Scan for the cell matching the given text and deliver its (x, y) coordinate at center. 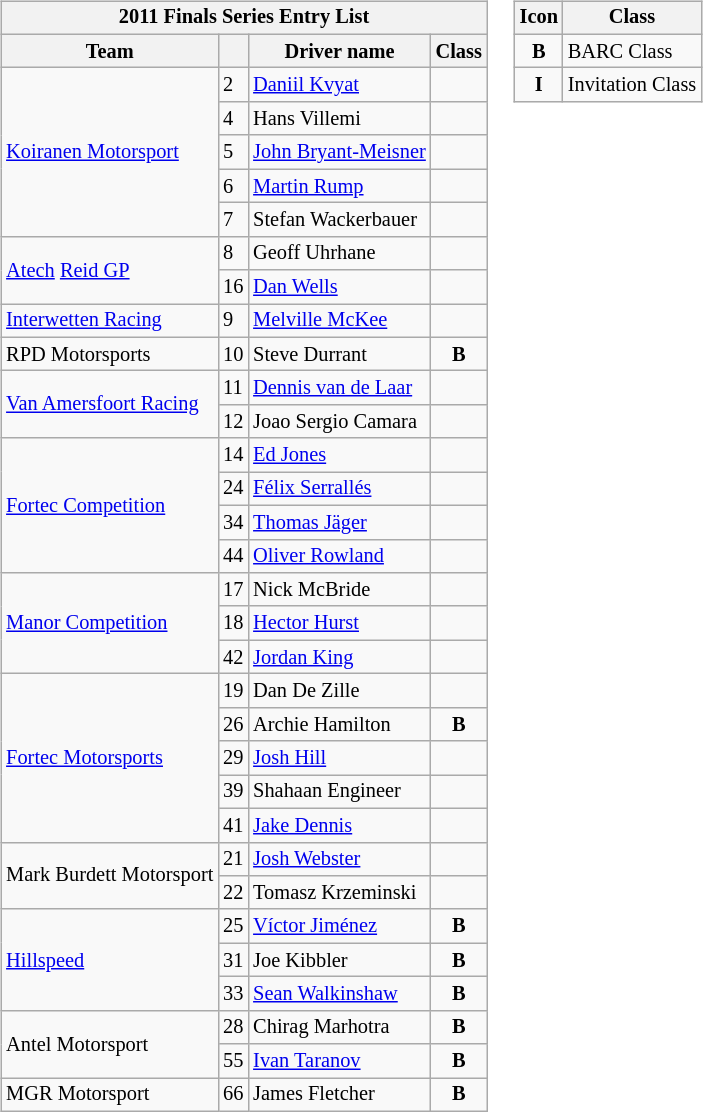
31 (233, 960)
19 (233, 691)
Hillspeed (110, 960)
Dan Wells (339, 287)
BARC Class (632, 51)
Jordan King (339, 657)
34 (233, 522)
Icon (539, 18)
Dan De Zille (339, 691)
2 (233, 85)
7 (233, 220)
Nick McBride (339, 590)
Stefan Wackerbauer (339, 220)
8 (233, 253)
29 (233, 758)
4 (233, 119)
66 (233, 1095)
Thomas Jäger (339, 522)
55 (233, 1061)
Tomasz Krzeminski (339, 893)
Geoff Uhrhane (339, 253)
26 (233, 724)
12 (233, 422)
Archie Hamilton (339, 724)
Invitation Class (632, 85)
Driver name (339, 51)
Van Amersfoort Racing (110, 404)
Team (110, 51)
24 (233, 489)
Ed Jones (339, 455)
Dennis van de Laar (339, 388)
11 (233, 388)
Daniil Kvyat (339, 85)
Chirag Marhotra (339, 1027)
Martin Rump (339, 186)
I (539, 85)
Steve Durrant (339, 354)
39 (233, 792)
Fortec Competition (110, 506)
Joe Kibbler (339, 960)
33 (233, 994)
42 (233, 657)
Antel Motorsport (110, 1044)
Víctor Jiménez (339, 926)
21 (233, 859)
Ivan Taranov (339, 1061)
Manor Competition (110, 624)
MGR Motorsport (110, 1095)
44 (233, 556)
6 (233, 186)
10 (233, 354)
Hector Hurst (339, 623)
James Fletcher (339, 1095)
25 (233, 926)
16 (233, 287)
RPD Motorsports (110, 354)
18 (233, 623)
Shahaan Engineer (339, 792)
22 (233, 893)
Félix Serrallés (339, 489)
Oliver Rowland (339, 556)
Jake Dennis (339, 825)
17 (233, 590)
Josh Hill (339, 758)
2011 Finals Series Entry List (244, 18)
Fortec Motorsports (110, 758)
Koiranen Motorsport (110, 152)
John Bryant-Meisner (339, 152)
Melville McKee (339, 321)
14 (233, 455)
Joao Sergio Camara (339, 422)
Josh Webster (339, 859)
9 (233, 321)
Mark Burdett Motorsport (110, 876)
Interwetten Racing (110, 321)
41 (233, 825)
Sean Walkinshaw (339, 994)
Hans Villemi (339, 119)
Atech Reid GP (110, 270)
5 (233, 152)
28 (233, 1027)
